Output the [X, Y] coordinate of the center of the cell containing the given text.  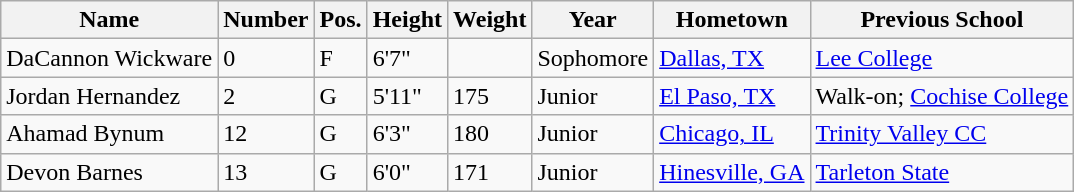
Trinity Valley CC [942, 134]
2 [266, 96]
Sophomore [593, 58]
175 [490, 96]
Ahamad Bynum [110, 134]
Hometown [732, 20]
Number [266, 20]
Hinesville, GA [732, 172]
13 [266, 172]
171 [490, 172]
6'7" [407, 58]
Chicago, IL [732, 134]
6'3" [407, 134]
Tarleton State [942, 172]
Walk-on; Cochise College [942, 96]
Previous School [942, 20]
Weight [490, 20]
El Paso, TX [732, 96]
Pos. [340, 20]
0 [266, 58]
DaCannon Wickware [110, 58]
6'0" [407, 172]
F [340, 58]
Height [407, 20]
Devon Barnes [110, 172]
Name [110, 20]
Jordan Hernandez [110, 96]
Lee College [942, 58]
Dallas, TX [732, 58]
180 [490, 134]
12 [266, 134]
Year [593, 20]
5'11" [407, 96]
